Extract the [x, y] coordinate from the center of the cell holding the provided text.  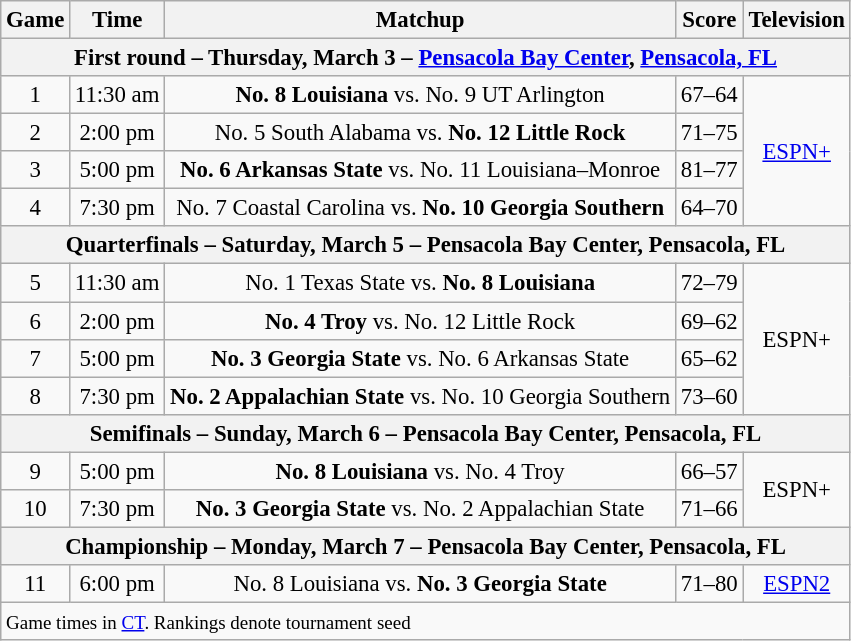
7 [36, 358]
No. 7 Coastal Carolina vs. No. 10 Georgia Southern [420, 208]
72–79 [709, 283]
4 [36, 208]
No. 4 Troy vs. No. 12 Little Rock [420, 321]
Matchup [420, 20]
Game times in CT. Rankings denote tournament seed [426, 621]
Quarterfinals – Saturday, March 5 – Pensacola Bay Center, Pensacola, FL [426, 245]
No. 8 Louisiana vs. No. 3 Georgia State [420, 584]
9 [36, 471]
5 [36, 283]
71–75 [709, 133]
Championship – Monday, March 7 – Pensacola Bay Center, Pensacola, FL [426, 546]
No. 8 Louisiana vs. No. 9 UT Arlington [420, 95]
1 [36, 95]
First round – Thursday, March 3 – Pensacola Bay Center, Pensacola, FL [426, 58]
ESPN2 [796, 584]
No. 1 Texas State vs. No. 8 Louisiana [420, 283]
No. 6 Arkansas State vs. No. 11 Louisiana–Monroe [420, 170]
71–80 [709, 584]
Semifinals – Sunday, March 6 – Pensacola Bay Center, Pensacola, FL [426, 433]
81–77 [709, 170]
No. 3 Georgia State vs. No. 2 Appalachian State [420, 509]
67–64 [709, 95]
Score [709, 20]
71–66 [709, 509]
69–62 [709, 321]
No. 8 Louisiana vs. No. 4 Troy [420, 471]
65–62 [709, 358]
Time [118, 20]
64–70 [709, 208]
3 [36, 170]
No. 3 Georgia State vs. No. 6 Arkansas State [420, 358]
66–57 [709, 471]
Game [36, 20]
73–60 [709, 396]
No. 5 South Alabama vs. No. 12 Little Rock [420, 133]
Television [796, 20]
6 [36, 321]
No. 2 Appalachian State vs. No. 10 Georgia Southern [420, 396]
8 [36, 396]
11 [36, 584]
2 [36, 133]
6:00 pm [118, 584]
10 [36, 509]
